Search for the cell housing the specified text and yield its (X, Y) center coordinate. 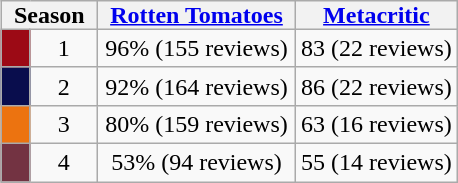
96% (155 reviews) (196, 48)
83 (22 reviews) (377, 48)
53% (94 reviews) (196, 162)
86 (22 reviews) (377, 86)
55 (14 reviews) (377, 162)
92% (164 reviews) (196, 86)
3 (64, 124)
80% (159 reviews) (196, 124)
Metacritic (377, 15)
1 (64, 48)
63 (16 reviews) (377, 124)
Season (49, 15)
2 (64, 86)
4 (64, 162)
Rotten Tomatoes (196, 15)
